Search for the cell housing the specified text and yield its [x, y] center coordinate. 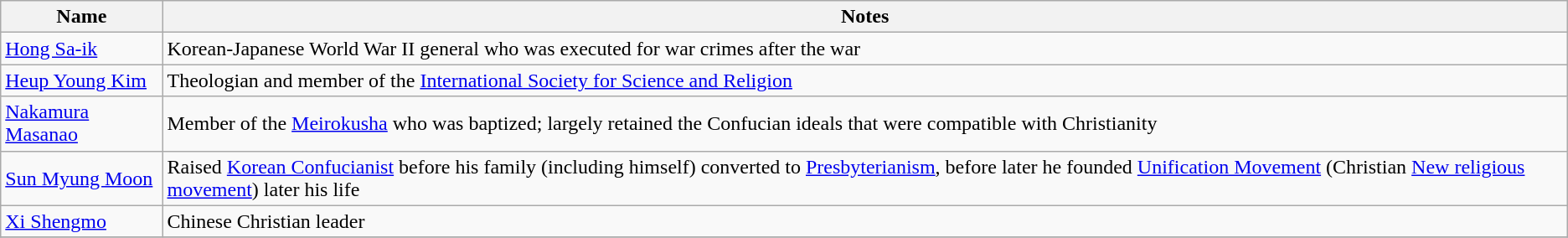
Nakamura Masanao [82, 124]
Member of the Meirokusha who was baptized; largely retained the Confucian ideals that were compatible with Christianity [864, 124]
Name [82, 17]
Chinese Christian leader [864, 221]
Korean-Japanese World War II general who was executed for war crimes after the war [864, 49]
Xi Shengmo [82, 221]
Notes [864, 17]
Sun Myung Moon [82, 178]
Heup Young Kim [82, 80]
Hong Sa-ik [82, 49]
Theologian and member of the International Society for Science and Religion [864, 80]
